Determine the [X, Y] coordinate at the center of the cell enclosing the given text.  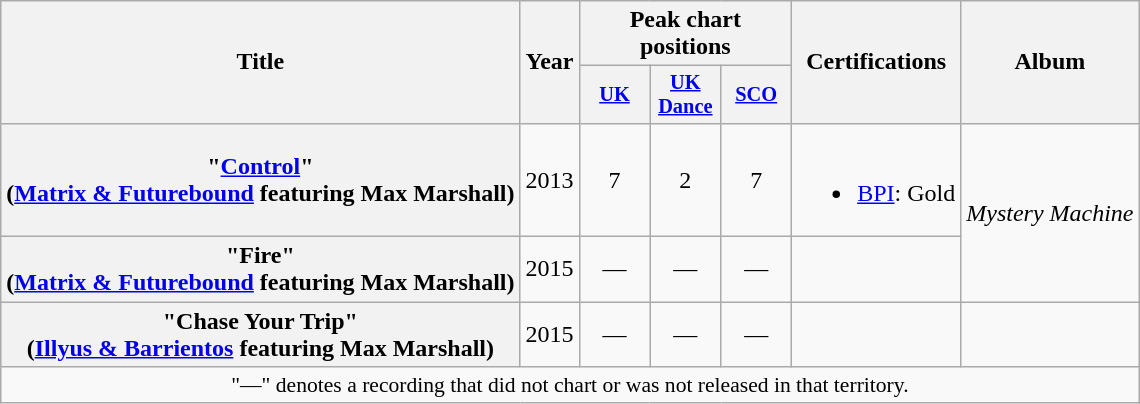
"Chase Your Trip"(Illyus & Barrientos featuring Max Marshall) [260, 334]
Mystery Machine [1050, 212]
SCO [756, 95]
2013 [550, 180]
Certifications [876, 62]
"—" denotes a recording that did not chart or was not released in that territory. [570, 385]
2 [686, 180]
Title [260, 62]
"Fire"(Matrix & Futurebound featuring Max Marshall) [260, 270]
UKDance [686, 95]
Peak chart positions [686, 34]
Album [1050, 62]
UK [614, 95]
BPI: Gold [876, 180]
Year [550, 62]
"Control"(Matrix & Futurebound featuring Max Marshall) [260, 180]
